Pinpoint the cell where the given text exists, returning its [X, Y] midpoint coordinate. 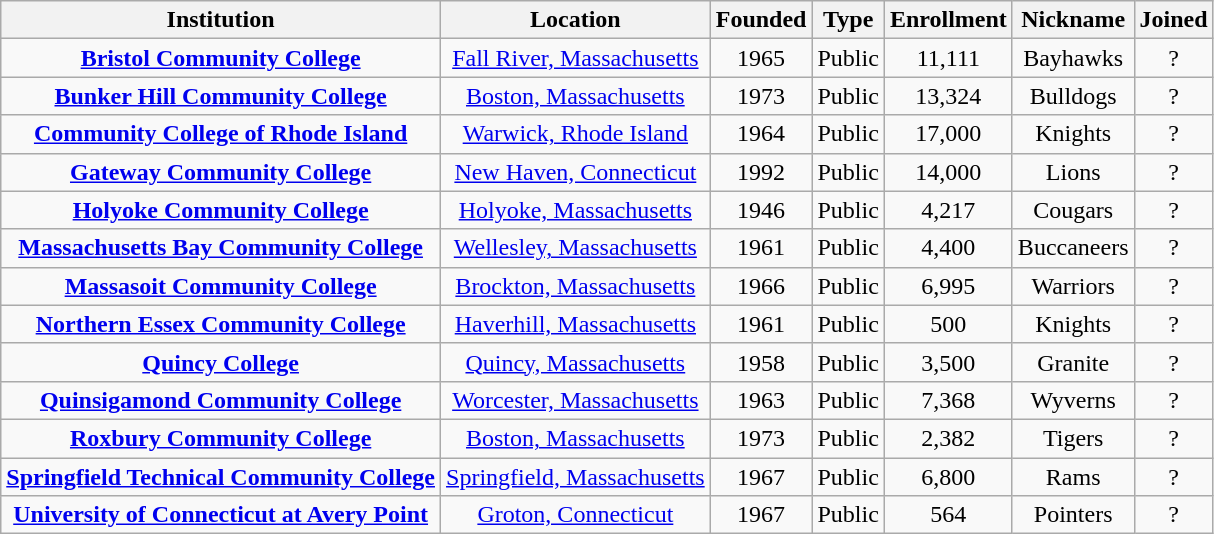
Bayhawks [1073, 58]
Holyoke, Massachusetts [576, 210]
University of Connecticut at Avery Point [221, 515]
Location [576, 20]
2,382 [948, 438]
Quincy College [221, 362]
564 [948, 515]
Quincy, Massachusetts [576, 362]
Warriors [1073, 286]
Bunker Hill Community College [221, 96]
7,368 [948, 400]
Institution [221, 20]
4,400 [948, 248]
Massachusetts Bay Community College [221, 248]
Cougars [1073, 210]
Holyoke Community College [221, 210]
Enrollment [948, 20]
Lions [1073, 172]
Quinsigamond Community College [221, 400]
Gateway Community College [221, 172]
New Haven, Connecticut [576, 172]
14,000 [948, 172]
Bristol Community College [221, 58]
Pointers [1073, 515]
17,000 [948, 134]
Groton, Connecticut [576, 515]
Community College of Rhode Island [221, 134]
1946 [761, 210]
4,217 [948, 210]
500 [948, 324]
Joined [1174, 20]
1964 [761, 134]
Brockton, Massachusetts [576, 286]
Buccaneers [1073, 248]
6,995 [948, 286]
1992 [761, 172]
Roxbury Community College [221, 438]
1965 [761, 58]
Northern Essex Community College [221, 324]
Wellesley, Massachusetts [576, 248]
Nickname [1073, 20]
Massasoit Community College [221, 286]
Granite [1073, 362]
1958 [761, 362]
1963 [761, 400]
1966 [761, 286]
Bulldogs [1073, 96]
Wyverns [1073, 400]
Warwick, Rhode Island [576, 134]
6,800 [948, 477]
Type [848, 20]
Springfield Technical Community College [221, 477]
Founded [761, 20]
13,324 [948, 96]
Rams [1073, 477]
11,111 [948, 58]
3,500 [948, 362]
Haverhill, Massachusetts [576, 324]
Worcester, Massachusetts [576, 400]
Springfield, Massachusetts [576, 477]
Tigers [1073, 438]
Fall River, Massachusetts [576, 58]
